Capture the cell that displays the provided text and extract its [X, Y] central coordinate. 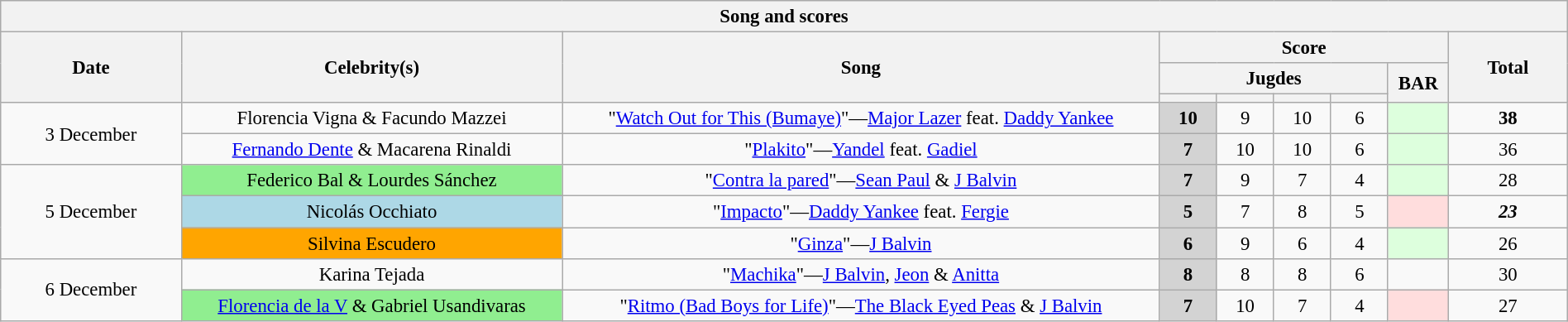
Date [91, 68]
BAR [1417, 83]
Song [861, 68]
Total [1508, 68]
36 [1508, 150]
6 December [91, 290]
27 [1508, 305]
"Ritmo (Bad Boys for Life)"—The Black Eyed Peas & J Balvin [861, 305]
5 December [91, 212]
Jugdes [1274, 79]
23 [1508, 212]
26 [1508, 243]
Celebrity(s) [372, 68]
Karina Tejada [372, 274]
"Ginza"—J Balvin [861, 243]
Florencia Vigna & Facundo Mazzei [372, 118]
Score [1303, 48]
38 [1508, 118]
28 [1508, 181]
Florencia de la V & Gabriel Usandivaras [372, 305]
"Contra la pared"—Sean Paul & J Balvin [861, 181]
"Machika"—J Balvin, Jeon & Anitta [861, 274]
Silvina Escudero [372, 243]
"Impacto"—Daddy Yankee feat. Fergie [861, 212]
Federico Bal & Lourdes Sánchez [372, 181]
Song and scores [784, 17]
3 December [91, 134]
"Plakito"—Yandel feat. Gadiel [861, 150]
"Watch Out for This (Bumaye)"—Major Lazer feat. Daddy Yankee [861, 118]
Fernando Dente & Macarena Rinaldi [372, 150]
30 [1508, 274]
Nicolás Occhiato [372, 212]
